Detect which cell encompasses the target text, then output its [X, Y] center coordinate. 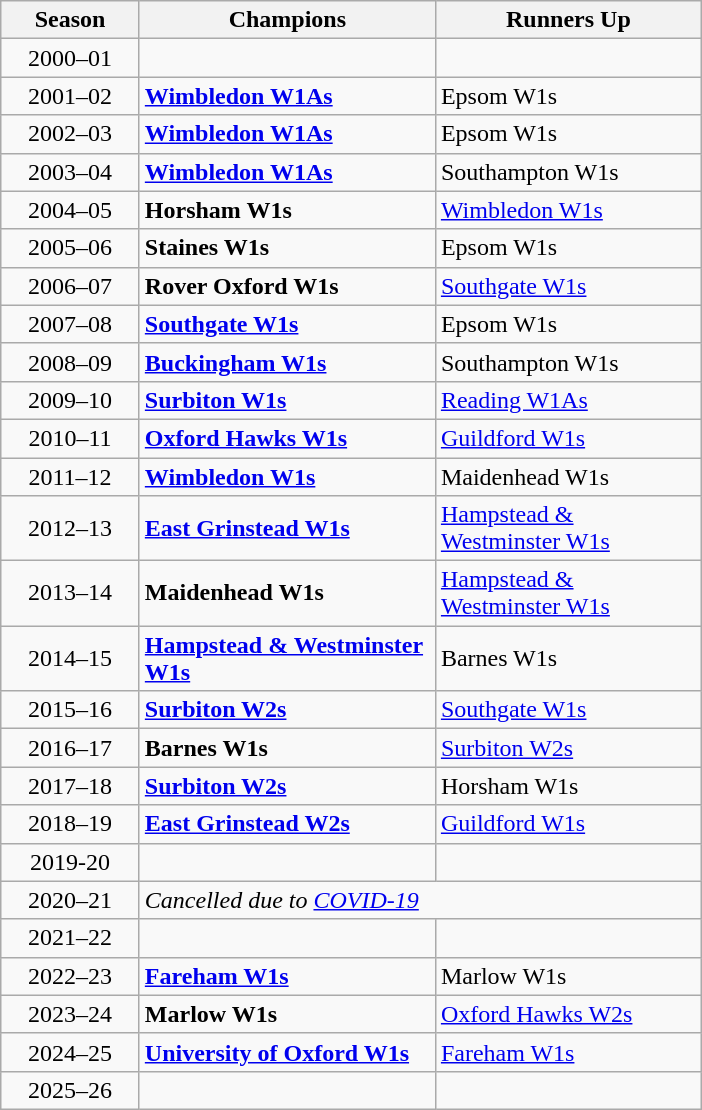
2002–03 [70, 134]
Oxford Hawks W2s [568, 1014]
2004–05 [70, 210]
2003–04 [70, 172]
2019-20 [70, 862]
2020–21 [70, 900]
2011–12 [70, 477]
2018–19 [70, 824]
2024–25 [70, 1052]
2006–07 [70, 286]
2009–10 [70, 400]
2007–08 [70, 324]
2015–16 [70, 710]
Cancelled due to COVID-19 [420, 900]
2008–09 [70, 362]
Champions [287, 20]
Oxford Hawks W1s [287, 438]
Season [70, 20]
2013–14 [70, 594]
Staines W1s [287, 248]
2010–11 [70, 438]
East Grinstead W2s [287, 824]
2017–18 [70, 786]
University of Oxford W1s [287, 1052]
Reading W1As [568, 400]
2005–06 [70, 248]
2022–23 [70, 976]
2014–15 [70, 658]
2001–02 [70, 96]
2021–22 [70, 938]
2012–13 [70, 528]
Surbiton W1s [287, 400]
2023–24 [70, 1014]
2016–17 [70, 748]
East Grinstead W1s [287, 528]
2025–26 [70, 1090]
Buckingham W1s [287, 362]
Runners Up [568, 20]
2000–01 [70, 58]
Rover Oxford W1s [287, 286]
